Output the (X, Y) coordinate of the center of the cell containing the given text.  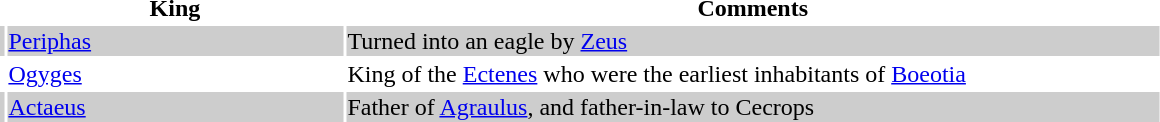
Turned into an eagle by Zeus (753, 41)
Periphas (175, 41)
King of the Ectenes who were the earliest inhabitants of Boeotia (753, 74)
Ogyges (175, 74)
Actaeus (175, 107)
Father of Agraulus, and father-in-law to Cecrops (753, 107)
